For the text-containing cell, return its midpoint in [x, y] coordinate format. 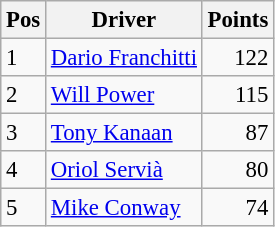
Points [238, 20]
Dario Franchitti [124, 58]
2 [24, 95]
Mike Conway [124, 208]
3 [24, 133]
87 [238, 133]
5 [24, 208]
Pos [24, 20]
Oriol Servià [124, 170]
115 [238, 95]
80 [238, 170]
Driver [124, 20]
74 [238, 208]
1 [24, 58]
Will Power [124, 95]
4 [24, 170]
Tony Kanaan [124, 133]
122 [238, 58]
